Search for the cell housing the specified text and yield its (X, Y) center coordinate. 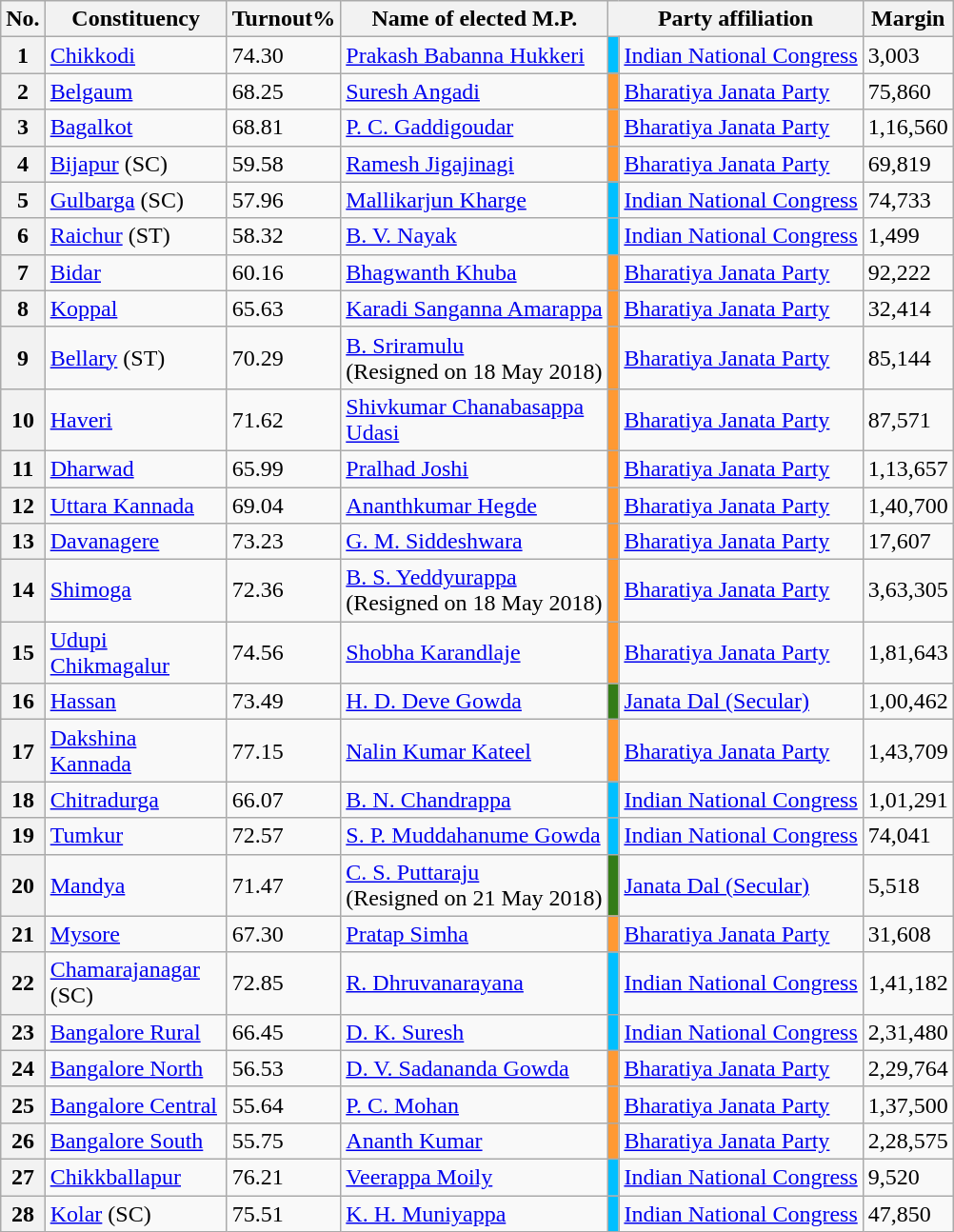
56.53 (284, 1068)
Uttara Kannada (135, 506)
77.15 (284, 750)
20 (23, 885)
75.51 (284, 1214)
Pratap Simha (474, 934)
Nalin Kumar Kateel (474, 750)
3 (23, 128)
Mysore (135, 934)
76.21 (284, 1177)
Bangalore South (135, 1141)
Ananthkumar Hegde (474, 506)
B. S. Yeddyurappa(Resigned on 18 May 2018) (474, 590)
Shimoga (135, 590)
55.75 (284, 1141)
G. M. Siddeshwara (474, 542)
B. V. Nayak (474, 236)
Bellary (ST) (135, 358)
25 (23, 1104)
3,63,305 (908, 590)
12 (23, 506)
H. D. Deve Gowda (474, 702)
60.16 (284, 272)
Bagalkot (135, 128)
9 (23, 358)
D. K. Suresh (474, 1032)
7 (23, 272)
74.56 (284, 653)
74,733 (908, 200)
Belgaum (135, 91)
59.58 (284, 164)
6 (23, 236)
Bhagwanth Khuba (474, 272)
Constituency (135, 19)
Haveri (135, 419)
68.25 (284, 91)
Party affiliation (735, 19)
No. (23, 19)
Chitradurga (135, 800)
C. S. Puttaraju(Resigned on 21 May 2018) (474, 885)
72.57 (284, 836)
1,37,500 (908, 1104)
1,41,182 (908, 983)
S. P. Muddahanume Gowda (474, 836)
Dharwad (135, 468)
Karadi Sanganna Amarappa (474, 308)
Name of elected M.P. (474, 19)
24 (23, 1068)
Mandya (135, 885)
1 (23, 55)
1,13,657 (908, 468)
71.62 (284, 419)
Veerappa Moily (474, 1177)
5 (23, 200)
Ramesh Jigajinagi (474, 164)
2,29,764 (908, 1068)
5,518 (908, 885)
74,041 (908, 836)
Kolar (SC) (135, 1214)
47,850 (908, 1214)
Mallikarjun Kharge (474, 200)
69.04 (284, 506)
11 (23, 468)
Tumkur (135, 836)
85,144 (908, 358)
13 (23, 542)
Bangalore Central (135, 1104)
8 (23, 308)
4 (23, 164)
15 (23, 653)
Gulbarga (SC) (135, 200)
Bijapur (SC) (135, 164)
1,43,709 (908, 750)
1,01,291 (908, 800)
Hassan (135, 702)
75,860 (908, 91)
B. N. Chandrappa (474, 800)
Bangalore North (135, 1068)
73.49 (284, 702)
57.96 (284, 200)
9,520 (908, 1177)
2 (23, 91)
1,16,560 (908, 128)
Shivkumar Chanabasappa Udasi (474, 419)
3,003 (908, 55)
18 (23, 800)
Chikkodi (135, 55)
31,608 (908, 934)
19 (23, 836)
P. C. Gaddigoudar (474, 128)
K. H. Muniyappa (474, 1214)
68.81 (284, 128)
21 (23, 934)
17,607 (908, 542)
70.29 (284, 358)
71.47 (284, 885)
10 (23, 419)
2,28,575 (908, 1141)
Chikkballapur (135, 1177)
55.64 (284, 1104)
1,40,700 (908, 506)
Koppal (135, 308)
B. Sriramulu(Resigned on 18 May 2018) (474, 358)
27 (23, 1177)
66.45 (284, 1032)
67.30 (284, 934)
87,571 (908, 419)
65.99 (284, 468)
16 (23, 702)
28 (23, 1214)
32,414 (908, 308)
1,81,643 (908, 653)
Suresh Angadi (474, 91)
23 (23, 1032)
Shobha Karandlaje (474, 653)
72.36 (284, 590)
Margin (908, 19)
R. Dhruvanarayana (474, 983)
P. C. Mohan (474, 1104)
1,499 (908, 236)
92,222 (908, 272)
Dakshina Kannada (135, 750)
Chamarajanagar (SC) (135, 983)
1,00,462 (908, 702)
Pralhad Joshi (474, 468)
Davanagere (135, 542)
Ananth Kumar (474, 1141)
22 (23, 983)
26 (23, 1141)
74.30 (284, 55)
58.32 (284, 236)
Raichur (ST) (135, 236)
73.23 (284, 542)
Turnout% (284, 19)
65.63 (284, 308)
72.85 (284, 983)
17 (23, 750)
Bidar (135, 272)
D. V. Sadananda Gowda (474, 1068)
Bangalore Rural (135, 1032)
Udupi Chikmagalur (135, 653)
Prakash Babanna Hukkeri (474, 55)
69,819 (908, 164)
14 (23, 590)
66.07 (284, 800)
2,31,480 (908, 1032)
